Pinpoint the cell where the given text exists, returning its [x, y] midpoint coordinate. 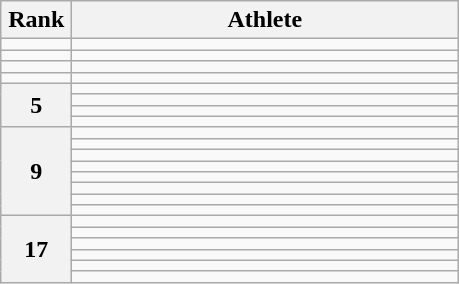
Athlete [265, 20]
5 [36, 105]
17 [36, 249]
Rank [36, 20]
9 [36, 171]
